Extract the [x, y] coordinate from the center of the cell holding the provided text.  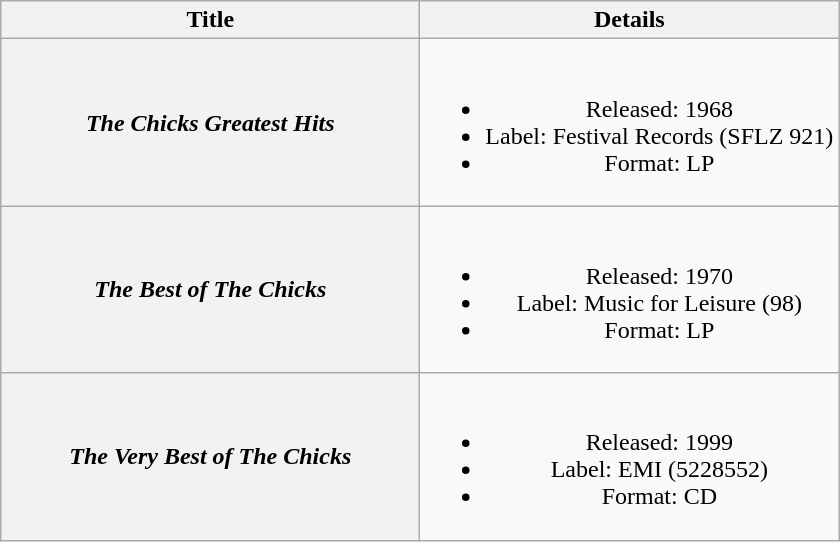
Released: 1968Label: Festival Records (SFLZ 921)Format: LP [630, 122]
The Chicks Greatest Hits [210, 122]
The Very Best of The Chicks [210, 456]
Title [210, 20]
Released: 1999Label: EMI (5228552)Format: CD [630, 456]
Released: 1970Label: Music for Leisure (98)Format: LP [630, 290]
The Best of The Chicks [210, 290]
Details [630, 20]
